For the text-containing cell, return its midpoint in (x, y) coordinate format. 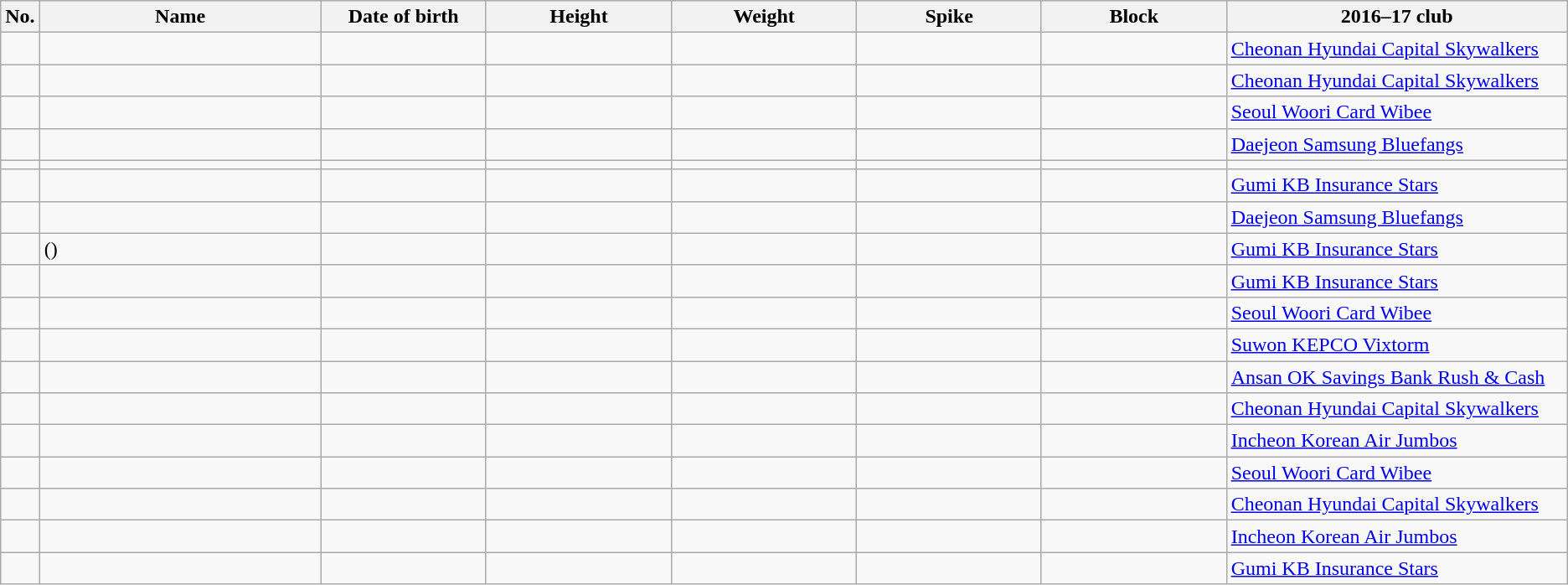
Ansan OK Savings Bank Rush & Cash (1397, 376)
Height (578, 17)
No. (20, 17)
Weight (764, 17)
Suwon KEPCO Vixtorm (1397, 344)
Block (1134, 17)
2016–17 club (1397, 17)
Date of birth (404, 17)
Name (180, 17)
() (180, 249)
Spike (950, 17)
